Return the [x, y] coordinate for the center point of the cell that contains the specified text.  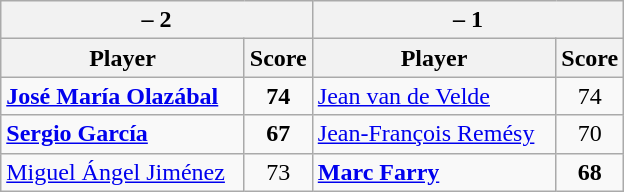
Jean van de Velde [434, 96]
Miguel Ángel Jiménez [123, 172]
68 [590, 172]
67 [278, 134]
Sergio García [123, 134]
73 [278, 172]
70 [590, 134]
Marc Farry [434, 172]
– 1 [468, 20]
– 2 [157, 20]
Jean-François Remésy [434, 134]
José María Olazábal [123, 96]
